From the cell containing the given text, extract its center point as [X, Y] coordinate. 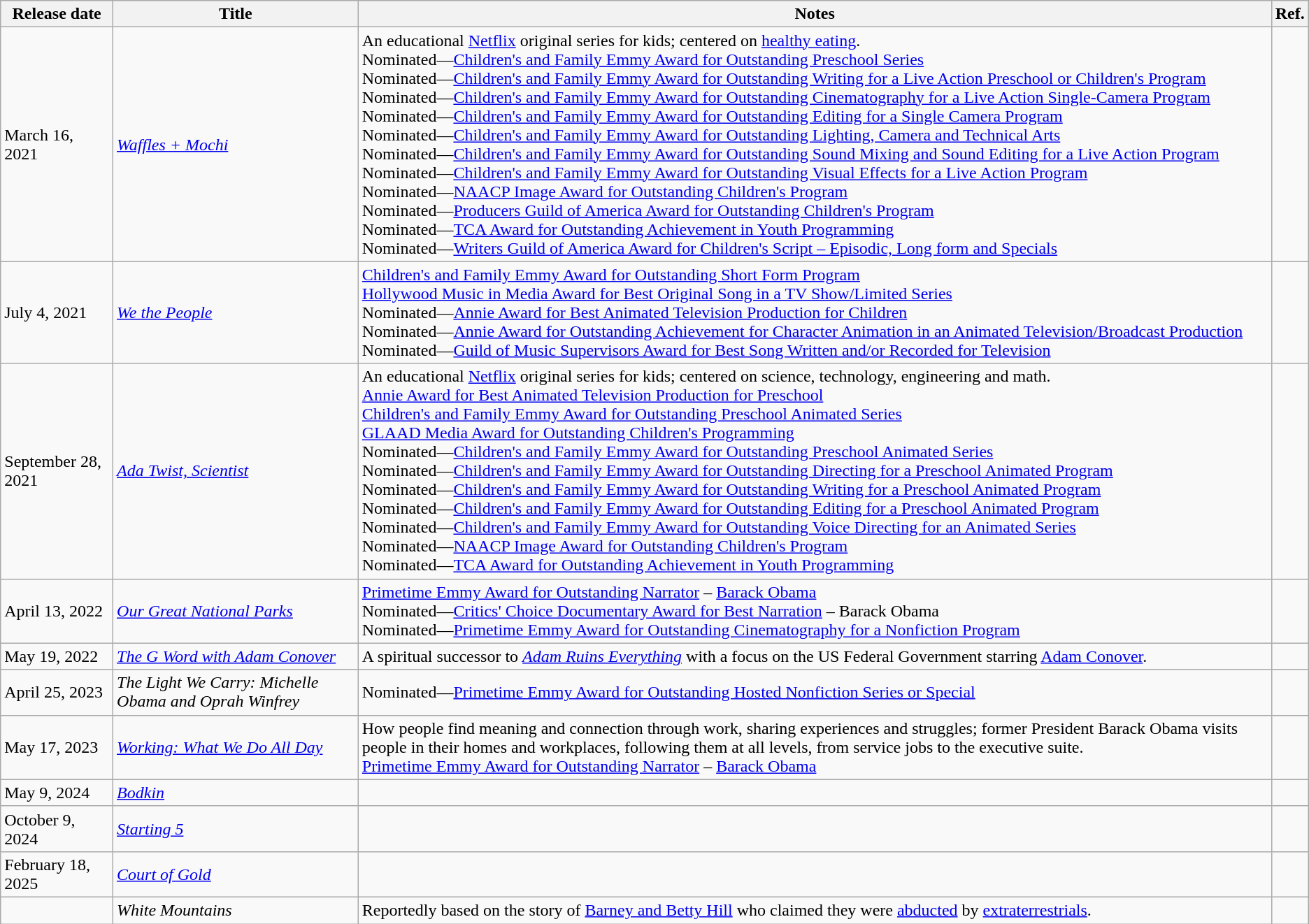
We the People [236, 312]
Release date [57, 14]
Waffles + Mochi [236, 144]
A spiritual successor to Adam Ruins Everything with a focus on the US Federal Government starring Adam Conover. [815, 656]
The G Word with Adam Conover [236, 656]
Starting 5 [236, 829]
Bodkin [236, 793]
White Mountains [236, 910]
April 25, 2023 [57, 692]
March 16, 2021 [57, 144]
May 19, 2022 [57, 656]
Ada Twist, Scientist [236, 471]
September 28, 2021 [57, 471]
Ref. [1289, 14]
Our Great National Parks [236, 611]
The Light We Carry: Michelle Obama and Oprah Winfrey [236, 692]
Notes [815, 14]
February 18, 2025 [57, 874]
Nominated—Primetime Emmy Award for Outstanding Hosted Nonfiction Series or Special [815, 692]
May 9, 2024 [57, 793]
May 17, 2023 [57, 747]
Reportedly based on the story of Barney and Betty Hill who claimed they were abducted by extraterrestrials. [815, 910]
October 9, 2024 [57, 829]
Title [236, 14]
Working: What We Do All Day [236, 747]
April 13, 2022 [57, 611]
Court of Gold [236, 874]
July 4, 2021 [57, 312]
